Detect which cell encompasses the target text, then output its (x, y) center coordinate. 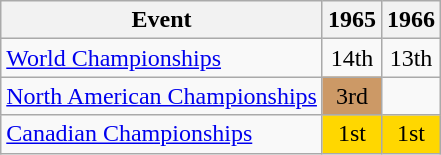
Canadian Championships (162, 134)
North American Championships (162, 96)
14th (352, 58)
13th (412, 58)
1965 (352, 20)
3rd (352, 96)
World Championships (162, 58)
1966 (412, 20)
Event (162, 20)
